Identify which cell holds the provided text, then report its (X, Y) central coordinate. 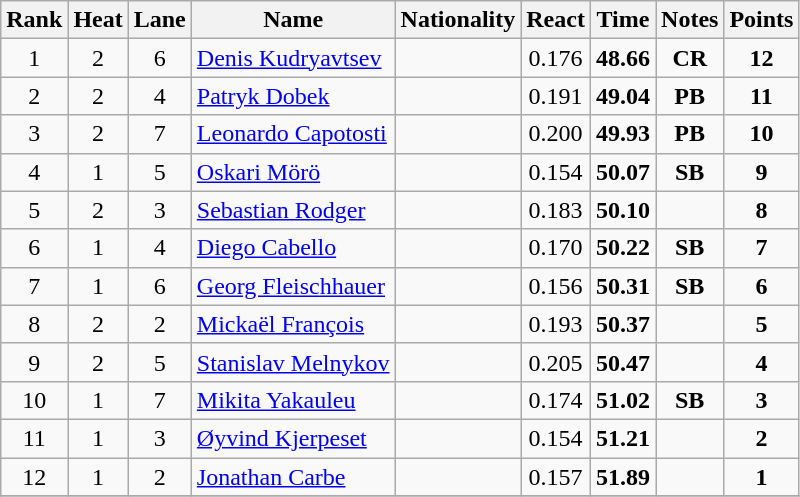
0.176 (556, 58)
Leonardo Capotosti (293, 134)
Jonathan Carbe (293, 477)
Rank (34, 20)
0.183 (556, 210)
0.170 (556, 248)
50.07 (622, 172)
Name (293, 20)
0.200 (556, 134)
Heat (98, 20)
0.191 (556, 96)
CR (690, 58)
51.21 (622, 438)
Stanislav Melnykov (293, 362)
Mickaël François (293, 324)
0.174 (556, 400)
Notes (690, 20)
Mikita Yakauleu (293, 400)
Nationality (458, 20)
50.31 (622, 286)
Georg Fleischhauer (293, 286)
Points (762, 20)
Oskari Mörö (293, 172)
Øyvind Kjerpeset (293, 438)
50.10 (622, 210)
51.89 (622, 477)
49.93 (622, 134)
Diego Cabello (293, 248)
50.47 (622, 362)
0.157 (556, 477)
Denis Kudryavtsev (293, 58)
0.156 (556, 286)
51.02 (622, 400)
Patryk Dobek (293, 96)
Time (622, 20)
Sebastian Rodger (293, 210)
0.193 (556, 324)
48.66 (622, 58)
49.04 (622, 96)
React (556, 20)
0.205 (556, 362)
50.22 (622, 248)
Lane (160, 20)
50.37 (622, 324)
